Capture the cell that displays the provided text and extract its [X, Y] central coordinate. 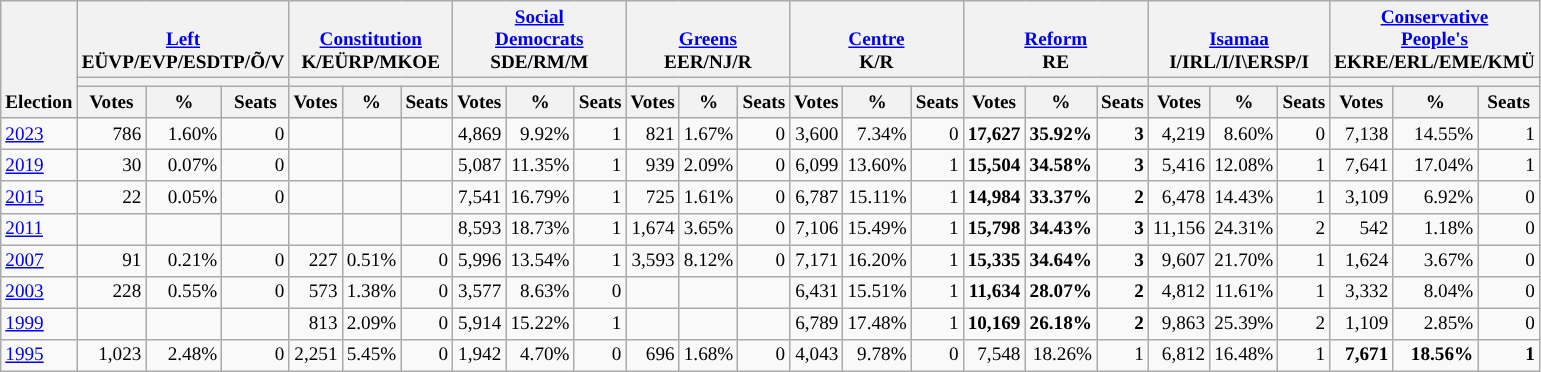
17.04% [1436, 166]
SocialDemocratsSDE/RM/M [540, 40]
2015 [39, 197]
10,169 [994, 324]
IsamaaI/IRL/I/I\ERSP/I [1238, 40]
3,577 [480, 292]
813 [316, 324]
5,416 [1178, 166]
11.35% [540, 166]
1.67% [708, 134]
33.37% [1061, 197]
7,138 [1362, 134]
24.31% [1244, 229]
2.48% [184, 355]
3,593 [652, 261]
3.65% [708, 229]
17,627 [994, 134]
7.34% [877, 134]
ConstitutionK/EÜRP/MKOE [371, 40]
15,335 [994, 261]
21.70% [1244, 261]
4,812 [1178, 292]
0.07% [184, 166]
4,043 [816, 355]
9,863 [1178, 324]
939 [652, 166]
9.78% [877, 355]
4.70% [540, 355]
821 [652, 134]
1,624 [1362, 261]
LeftEÜVP/EVP/ESDTP/Õ/V [183, 40]
34.43% [1061, 229]
2003 [39, 292]
7,548 [994, 355]
13.60% [877, 166]
8.60% [1244, 134]
1,023 [112, 355]
34.64% [1061, 261]
2011 [39, 229]
5,087 [480, 166]
6,431 [816, 292]
0.55% [184, 292]
14,984 [994, 197]
ConservativePeople'sEKRE/ERL/EME/KMÜ [1435, 40]
1.60% [184, 134]
6,099 [816, 166]
11,156 [1178, 229]
26.18% [1061, 324]
13.54% [540, 261]
1,674 [652, 229]
12.08% [1244, 166]
3,600 [816, 134]
15.49% [877, 229]
786 [112, 134]
5,996 [480, 261]
696 [652, 355]
7,641 [1362, 166]
2007 [39, 261]
4,869 [480, 134]
34.58% [1061, 166]
1.61% [708, 197]
1.68% [708, 355]
1995 [39, 355]
3,332 [1362, 292]
16.79% [540, 197]
8,593 [480, 229]
542 [1362, 229]
6,789 [816, 324]
3.67% [1436, 261]
1999 [39, 324]
8.04% [1436, 292]
2.85% [1436, 324]
Election [39, 60]
11,634 [994, 292]
4,219 [1178, 134]
16.20% [877, 261]
35.92% [1061, 134]
14.43% [1244, 197]
1,109 [1362, 324]
91 [112, 261]
6,478 [1178, 197]
30 [112, 166]
8.63% [540, 292]
1.38% [372, 292]
6.92% [1436, 197]
5.45% [372, 355]
ReformRE [1056, 40]
8.12% [708, 261]
6,812 [1178, 355]
28.07% [1061, 292]
11.61% [1244, 292]
7,671 [1362, 355]
3,109 [1362, 197]
2019 [39, 166]
GreensEER/NJ/R [708, 40]
2,251 [316, 355]
227 [316, 261]
0.05% [184, 197]
22 [112, 197]
16.48% [1244, 355]
15.22% [540, 324]
0.51% [372, 261]
228 [112, 292]
18.73% [540, 229]
1,942 [480, 355]
1.18% [1436, 229]
14.55% [1436, 134]
15,504 [994, 166]
725 [652, 197]
9,607 [1178, 261]
18.56% [1436, 355]
CentreK/R [876, 40]
573 [316, 292]
7,541 [480, 197]
17.48% [877, 324]
0.21% [184, 261]
5,914 [480, 324]
25.39% [1244, 324]
9.92% [540, 134]
15,798 [994, 229]
6,787 [816, 197]
7,171 [816, 261]
18.26% [1061, 355]
7,106 [816, 229]
15.11% [877, 197]
2023 [39, 134]
15.51% [877, 292]
